Detect which cell encompasses the target text, then output its (X, Y) center coordinate. 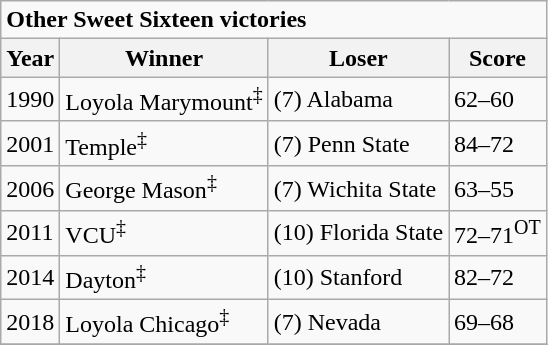
2018 (30, 322)
(7) Alabama (358, 100)
Other Sweet Sixteen victories (274, 20)
Loyola Chicago‡ (164, 322)
Dayton‡ (164, 278)
82–72 (498, 278)
Temple‡ (164, 144)
(7) Wichita State (358, 188)
2014 (30, 278)
2006 (30, 188)
62–60 (498, 100)
2011 (30, 234)
George Mason‡ (164, 188)
(10) Stanford (358, 278)
84–72 (498, 144)
Year (30, 58)
Score (498, 58)
(7) Nevada (358, 322)
(10) Florida State (358, 234)
Loyola Marymount‡ (164, 100)
63–55 (498, 188)
1990 (30, 100)
69–68 (498, 322)
VCU‡ (164, 234)
(7) Penn State (358, 144)
2001 (30, 144)
72–71OT (498, 234)
Winner (164, 58)
Loser (358, 58)
